Extract the [x, y] coordinate from the center of the cell holding the provided text.  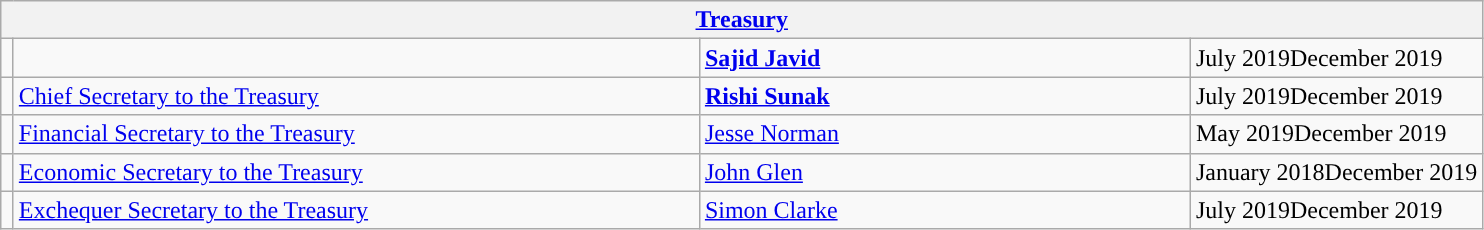
January 2018December 2019 [1336, 172]
Financial Secretary to the Treasury [356, 134]
Jesse Norman [944, 134]
Chief Secretary to the Treasury [356, 96]
Treasury [742, 20]
Simon Clarke [944, 210]
Sajid Javid [944, 58]
May 2019December 2019 [1336, 134]
Exchequer Secretary to the Treasury [356, 210]
Economic Secretary to the Treasury [356, 172]
Rishi Sunak [944, 96]
John Glen [944, 172]
